Pinpoint the cell where the given text exists, returning its (x, y) midpoint coordinate. 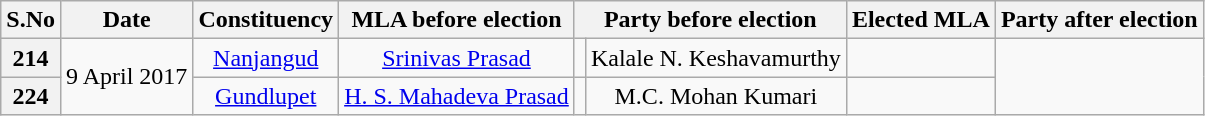
S.No (31, 20)
Date (126, 20)
H. S. Mahadeva Prasad (457, 96)
214 (31, 58)
Party before election (710, 20)
MLA before election (457, 20)
9 April 2017 (126, 77)
Gundlupet (266, 96)
Srinivas Prasad (457, 58)
M.C. Mohan Kumari (716, 96)
Elected MLA (920, 20)
Party after election (1099, 20)
Kalale N. Keshavamurthy (716, 58)
Constituency (266, 20)
Nanjangud (266, 58)
224 (31, 96)
